Return [X, Y] of the center of cell containing provided text 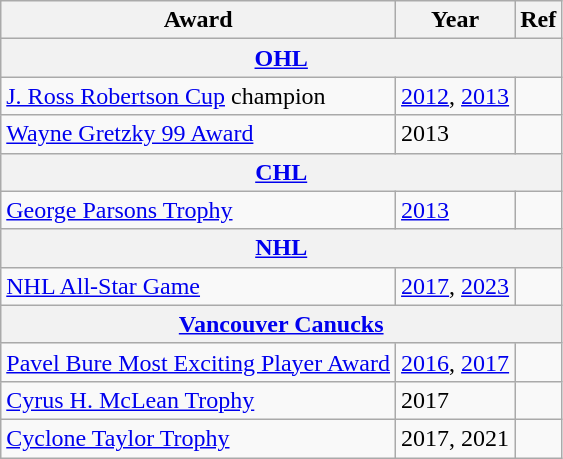
2017, 2021 [456, 438]
Award [198, 20]
Cyrus H. McLean Trophy [198, 400]
2016, 2017 [456, 362]
2012, 2013 [456, 96]
NHL [282, 248]
George Parsons Trophy [198, 210]
J. Ross Robertson Cup champion [198, 96]
Cyclone Taylor Trophy [198, 438]
Vancouver Canucks [282, 324]
CHL [282, 172]
Year [456, 20]
Ref [538, 20]
OHL [282, 58]
Pavel Bure Most Exciting Player Award [198, 362]
Wayne Gretzky 99 Award [198, 134]
2017, 2023 [456, 286]
NHL All-Star Game [198, 286]
2017 [456, 400]
